For the text-containing cell, return its midpoint in [X, Y] coordinate format. 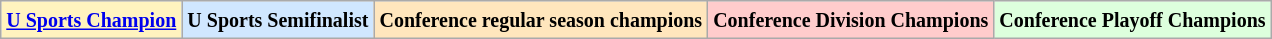
Conference Playoff Champions [1132, 20]
U Sports Semifinalist [278, 20]
Conference regular season champions [541, 20]
U Sports Champion [92, 20]
Conference Division Champions [851, 20]
